Search for the cell housing the specified text and yield its (X, Y) center coordinate. 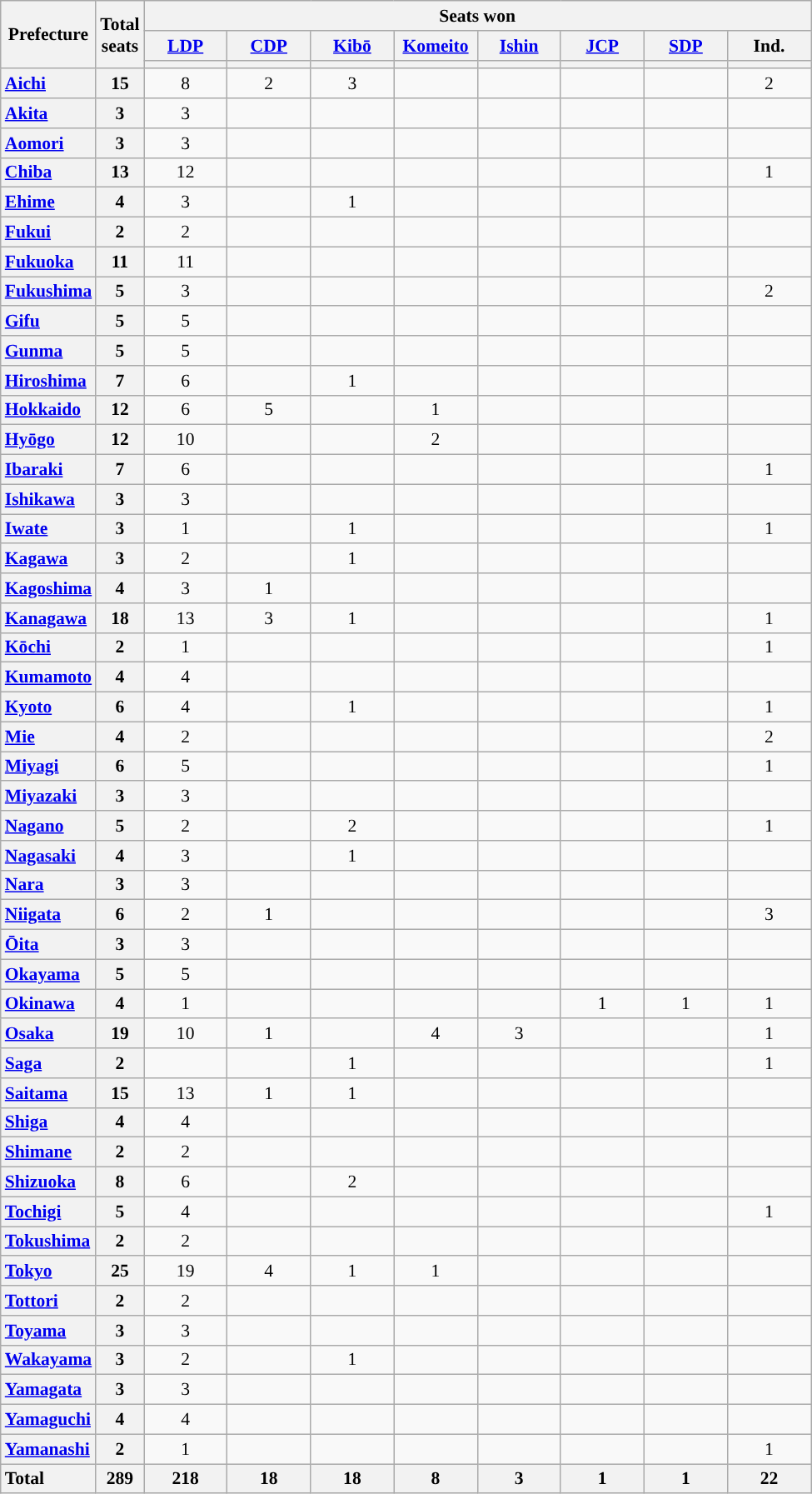
Aomori (48, 143)
Kyoto (48, 707)
Tottori (48, 1301)
Ehime (48, 202)
Seats won (478, 16)
Shimane (48, 1152)
Osaka (48, 1034)
22 (769, 1479)
Nagasaki (48, 856)
Fukui (48, 232)
Yamaguchi (48, 1420)
Toyama (48, 1331)
Total (48, 1479)
Hyōgo (48, 440)
Kagawa (48, 559)
Niigata (48, 915)
Okinawa (48, 1004)
Nagano (48, 826)
Mie (48, 737)
Tokyo (48, 1272)
Fukushima (48, 292)
JCP (602, 46)
Nara (48, 885)
Ishin (519, 46)
Miyazaki (48, 797)
Akita (48, 113)
Saitama (48, 1093)
Saga (48, 1063)
SDP (685, 46)
Fukuoka (48, 262)
Tokushima (48, 1242)
LDP (186, 46)
Shiga (48, 1122)
Gifu (48, 322)
Kanagawa (48, 618)
Yamagata (48, 1390)
Ibaraki (48, 470)
Gunma (48, 351)
CDP (269, 46)
Hiroshima (48, 381)
Yamanashi (48, 1449)
289 (120, 1479)
Iwate (48, 529)
Shizuoka (48, 1182)
25 (120, 1272)
Kagoshima (48, 588)
Ishikawa (48, 499)
Hokkaido (48, 410)
Totalseats (120, 35)
Kibō (352, 46)
Miyagi (48, 767)
Aichi (48, 84)
Prefecture (48, 35)
Ind. (769, 46)
Okayama (48, 974)
Wakayama (48, 1360)
218 (186, 1479)
Komeito (436, 46)
Chiba (48, 172)
Kumamoto (48, 677)
Ōita (48, 945)
Kōchi (48, 647)
Tochigi (48, 1212)
